Locate the cell with the specified text and output its [X, Y] center coordinate. 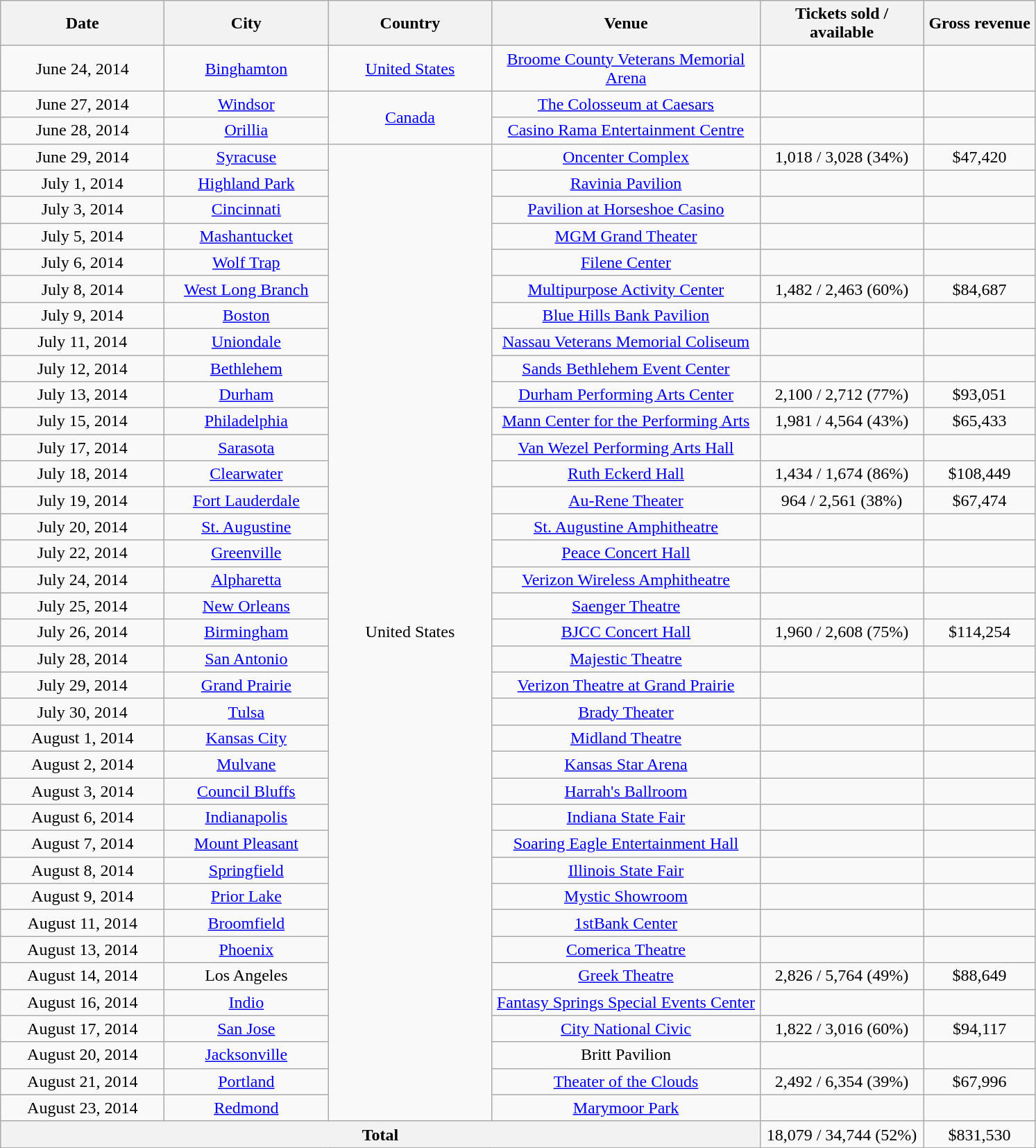
June 28, 2014 [83, 130]
Sands Bethlehem Event Center [626, 369]
Broomfield [246, 923]
July 24, 2014 [83, 580]
Windsor [246, 104]
1,482 / 2,463 (60%) [842, 289]
Fantasy Springs Special Events Center [626, 1002]
Britt Pavilion [626, 1055]
August 9, 2014 [83, 897]
Mystic Showroom [626, 897]
Multipurpose Activity Center [626, 289]
Canada [410, 117]
July 22, 2014 [83, 553]
$114,254 [980, 632]
Comerica Theatre [626, 949]
2,826 / 5,764 (49%) [842, 976]
Harrah's Ballroom [626, 791]
Midland Theatre [626, 738]
1,434 / 1,674 (86%) [842, 474]
Theater of the Clouds [626, 1081]
Pavilion at Horseshoe Casino [626, 210]
Grand Prairie [246, 685]
Portland [246, 1081]
July 8, 2014 [83, 289]
Saenger Theatre [626, 606]
Syracuse [246, 157]
Mann Center for the Performing Arts [626, 421]
Cincinnati [246, 210]
July 19, 2014 [83, 500]
August 3, 2014 [83, 791]
St. Augustine Amphitheatre [626, 527]
Broome County Veterans Memorial Arena [626, 68]
Soaring Eagle Entertainment Hall [626, 844]
Alpharetta [246, 580]
Philadelphia [246, 421]
Gross revenue [980, 24]
July 12, 2014 [83, 369]
July 28, 2014 [83, 659]
August 6, 2014 [83, 818]
1,981 / 4,564 (43%) [842, 421]
August 17, 2014 [83, 1029]
August 7, 2014 [83, 844]
Birmingham [246, 632]
Orillia [246, 130]
Tulsa [246, 711]
Mulvane [246, 764]
Mount Pleasant [246, 844]
July 20, 2014 [83, 527]
July 9, 2014 [83, 315]
Greenville [246, 553]
Verizon Theatre at Grand Prairie [626, 685]
August 23, 2014 [83, 1108]
Boston [246, 315]
964 / 2,561 (38%) [842, 500]
Prior Lake [246, 897]
Ruth Eckerd Hall [626, 474]
Durham Performing Arts Center [626, 395]
Majestic Theatre [626, 659]
Redmond [246, 1108]
Indiana State Fair [626, 818]
Blue Hills Bank Pavilion [626, 315]
$88,649 [980, 976]
1,018 / 3,028 (34%) [842, 157]
Casino Rama Entertainment Centre [626, 130]
Kansas Star Arena [626, 764]
St. Augustine [246, 527]
July 25, 2014 [83, 606]
Venue [626, 24]
Filene Center [626, 262]
Durham [246, 395]
Los Angeles [246, 976]
August 1, 2014 [83, 738]
August 14, 2014 [83, 976]
Sarasota [246, 448]
City [246, 24]
$67,474 [980, 500]
Date [83, 24]
July 5, 2014 [83, 236]
Uniondale [246, 341]
August 11, 2014 [83, 923]
1stBank Center [626, 923]
$94,117 [980, 1029]
Country [410, 24]
$47,420 [980, 157]
Wolf Trap [246, 262]
West Long Branch [246, 289]
June 24, 2014 [83, 68]
Indio [246, 1002]
Total [380, 1134]
Springfield [246, 870]
MGM Grand Theater [626, 236]
1,822 / 3,016 (60%) [842, 1029]
Indianapolis [246, 818]
July 18, 2014 [83, 474]
Ravinia Pavilion [626, 183]
July 3, 2014 [83, 210]
$108,449 [980, 474]
Greek Theatre [626, 976]
Fort Lauderdale [246, 500]
Highland Park [246, 183]
City National Civic [626, 1029]
July 13, 2014 [83, 395]
Au-Rene Theater [626, 500]
July 6, 2014 [83, 262]
Council Bluffs [246, 791]
August 16, 2014 [83, 1002]
Bethlehem [246, 369]
July 17, 2014 [83, 448]
June 29, 2014 [83, 157]
Illinois State Fair [626, 870]
Verizon Wireless Amphitheatre [626, 580]
$831,530 [980, 1134]
Tickets sold / available [842, 24]
Brady Theater [626, 711]
Van Wezel Performing Arts Hall [626, 448]
August 8, 2014 [83, 870]
Phoenix [246, 949]
July 11, 2014 [83, 341]
$67,996 [980, 1081]
July 26, 2014 [83, 632]
July 15, 2014 [83, 421]
Oncenter Complex [626, 157]
New Orleans [246, 606]
Marymoor Park [626, 1108]
June 27, 2014 [83, 104]
Peace Concert Hall [626, 553]
August 2, 2014 [83, 764]
July 29, 2014 [83, 685]
San Antonio [246, 659]
Jacksonville [246, 1055]
Nassau Veterans Memorial Coliseum [626, 341]
San Jose [246, 1029]
Clearwater [246, 474]
$84,687 [980, 289]
The Colosseum at Caesars [626, 104]
July 1, 2014 [83, 183]
BJCC Concert Hall [626, 632]
Binghamton [246, 68]
2,100 / 2,712 (77%) [842, 395]
2,492 / 6,354 (39%) [842, 1081]
August 20, 2014 [83, 1055]
August 21, 2014 [83, 1081]
$65,433 [980, 421]
August 13, 2014 [83, 949]
Kansas City [246, 738]
18,079 / 34,744 (52%) [842, 1134]
1,960 / 2,608 (75%) [842, 632]
$93,051 [980, 395]
Mashantucket [246, 236]
July 30, 2014 [83, 711]
